From the cell containing the given text, extract its center point as (X, Y) coordinate. 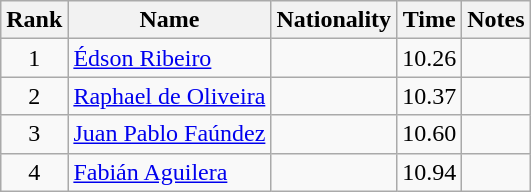
1 (34, 58)
2 (34, 96)
Juan Pablo Faúndez (170, 134)
10.60 (430, 134)
Time (430, 20)
3 (34, 134)
4 (34, 172)
Édson Ribeiro (170, 58)
10.37 (430, 96)
Name (170, 20)
Notes (496, 20)
Nationality (334, 20)
10.94 (430, 172)
10.26 (430, 58)
Fabián Aguilera (170, 172)
Rank (34, 20)
Raphael de Oliveira (170, 96)
